Output the [X, Y] coordinate of the center of the cell containing the given text.  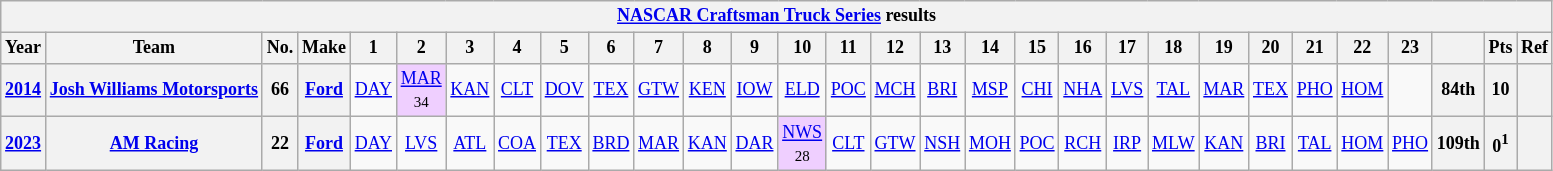
1 [373, 48]
RCH [1083, 144]
19 [1224, 48]
5 [564, 48]
15 [1037, 48]
CHI [1037, 90]
6 [611, 48]
DOV [564, 90]
Pts [1500, 48]
16 [1083, 48]
20 [1271, 48]
No. [280, 48]
NSH [942, 144]
ELD [802, 90]
MAR34 [421, 90]
11 [848, 48]
17 [1128, 48]
MLW [1174, 144]
66 [280, 90]
12 [895, 48]
7 [659, 48]
2023 [24, 144]
Year [24, 48]
3 [470, 48]
9 [754, 48]
COA [518, 144]
01 [1500, 144]
NWS28 [802, 144]
23 [1410, 48]
ATL [470, 144]
2 [421, 48]
Team [154, 48]
8 [707, 48]
21 [1314, 48]
BRD [611, 144]
Josh Williams Motorsports [154, 90]
IRP [1128, 144]
4 [518, 48]
MCH [895, 90]
13 [942, 48]
MSP [990, 90]
18 [1174, 48]
2014 [24, 90]
NASCAR Craftsman Truck Series results [777, 16]
Make [324, 48]
AM Racing [154, 144]
14 [990, 48]
84th [1458, 90]
NHA [1083, 90]
109th [1458, 144]
KEN [707, 90]
IOW [754, 90]
DAR [754, 144]
MOH [990, 144]
Ref [1535, 48]
